For the text-containing cell, return its midpoint in [x, y] coordinate format. 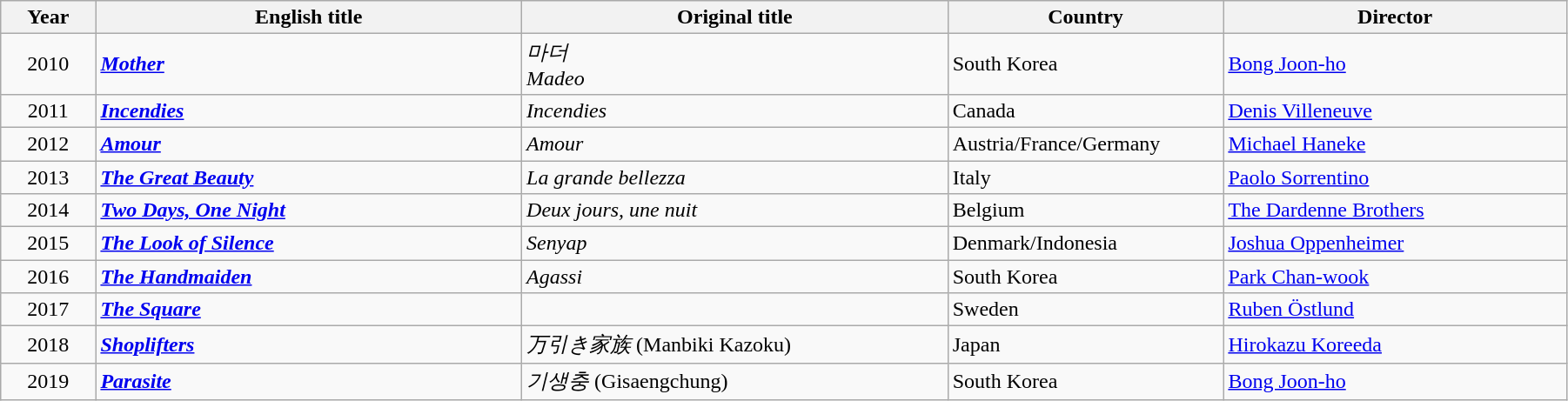
La grande bellezza [735, 177]
Shoplifters [309, 344]
The Great Beauty [309, 177]
2012 [49, 144]
The Handmaiden [309, 277]
2016 [49, 277]
2019 [49, 381]
The Dardenne Brothers [1396, 211]
万引き家族 (Manbiki Kazoku) [735, 344]
Hirokazu Koreeda [1396, 344]
Mother [309, 64]
Japan [1086, 344]
Sweden [1086, 310]
2011 [49, 110]
Canada [1086, 110]
Director [1396, 17]
English title [309, 17]
기생충 (Gisaengchung) [735, 381]
Deux jours, une nuit [735, 211]
2017 [49, 310]
2014 [49, 211]
2013 [49, 177]
Ruben Östlund [1396, 310]
Belgium [1086, 211]
Senyap [735, 244]
Austria/France/Germany [1086, 144]
Denis Villeneuve [1396, 110]
Michael Haneke [1396, 144]
Two Days, One Night [309, 211]
Year [49, 17]
Country [1086, 17]
Original title [735, 17]
2010 [49, 64]
2015 [49, 244]
Italy [1086, 177]
Agassi [735, 277]
마더Madeo [735, 64]
Paolo Sorrentino [1396, 177]
Parasite [309, 381]
Park Chan-wook [1396, 277]
The Look of Silence [309, 244]
Joshua Oppenheimer [1396, 244]
2018 [49, 344]
Denmark/Indonesia [1086, 244]
The Square [309, 310]
